Determine the (x, y) coordinate at the center of the cell enclosing the given text.  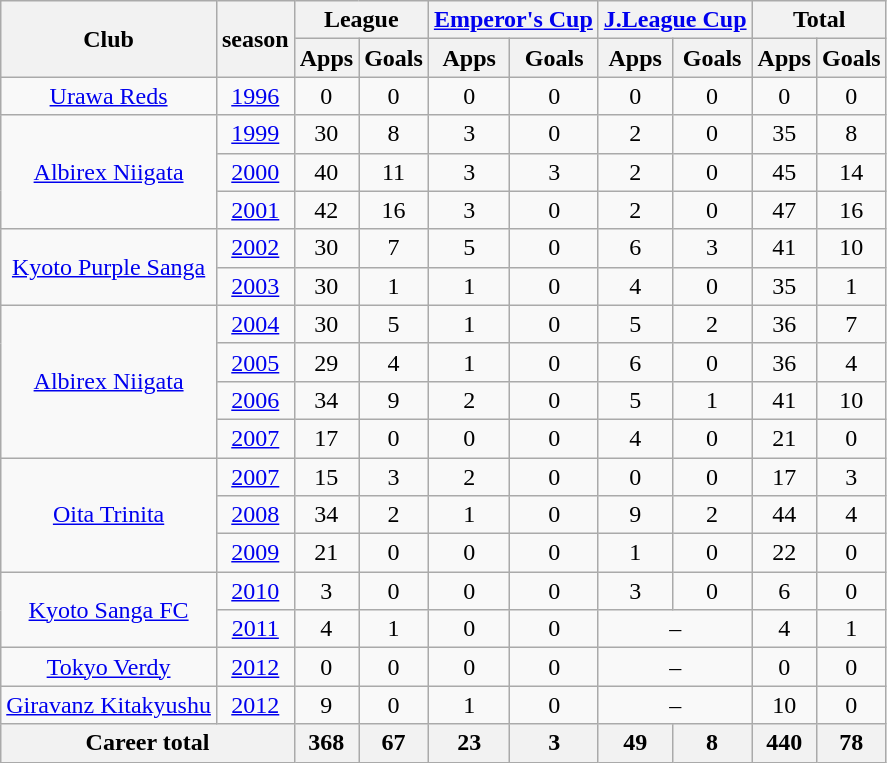
49 (635, 743)
2010 (255, 591)
2000 (255, 172)
2004 (255, 324)
season (255, 39)
44 (784, 515)
Kyoto Sanga FC (109, 610)
2009 (255, 553)
440 (784, 743)
14 (851, 172)
2006 (255, 400)
2001 (255, 210)
2005 (255, 362)
78 (851, 743)
2008 (255, 515)
47 (784, 210)
J.League Cup (675, 20)
1996 (255, 96)
Urawa Reds (109, 96)
Kyoto Purple Sanga (109, 267)
42 (326, 210)
Career total (148, 743)
1999 (255, 134)
League (361, 20)
22 (784, 553)
67 (394, 743)
Club (109, 39)
2011 (255, 629)
15 (326, 477)
2002 (255, 248)
2003 (255, 286)
40 (326, 172)
45 (784, 172)
11 (394, 172)
368 (326, 743)
23 (469, 743)
Tokyo Verdy (109, 667)
Emperor's Cup (513, 20)
Total (819, 20)
Oita Trinita (109, 515)
29 (326, 362)
Giravanz Kitakyushu (109, 705)
